Search for the cell housing the specified text and yield its (X, Y) center coordinate. 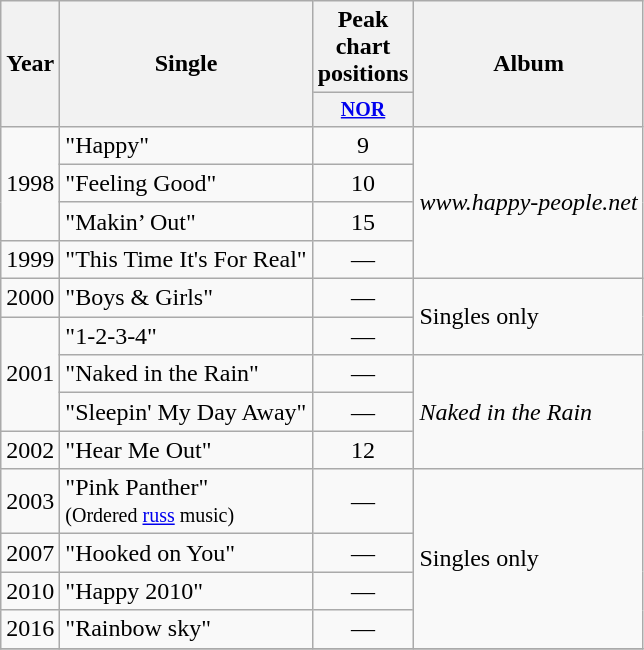
Naked in the Rain (528, 412)
"Rainbow sky" (186, 629)
2002 (30, 450)
"Sleepin' My Day Away" (186, 412)
15 (363, 221)
2010 (30, 591)
"Happy" (186, 145)
www.happy-people.net (528, 202)
"Boys & Girls" (186, 298)
2016 (30, 629)
"Pink Panther" (Ordered russ music) (186, 502)
2000 (30, 298)
2003 (30, 502)
"Feeling Good" (186, 183)
"Hooked on You" (186, 553)
Single (186, 64)
"Happy 2010" (186, 591)
"Hear Me Out" (186, 450)
2001 (30, 374)
"Makin’ Out" (186, 221)
Peak chart positions (363, 47)
"1-2-3-4" (186, 336)
9 (363, 145)
1998 (30, 183)
10 (363, 183)
2007 (30, 553)
1999 (30, 259)
"Naked in the Rain" (186, 374)
Album (528, 64)
12 (363, 450)
Year (30, 64)
"This Time It's For Real" (186, 259)
NOR (363, 110)
